Provide the [x, y] coordinate of the cell's center where the given text is located.  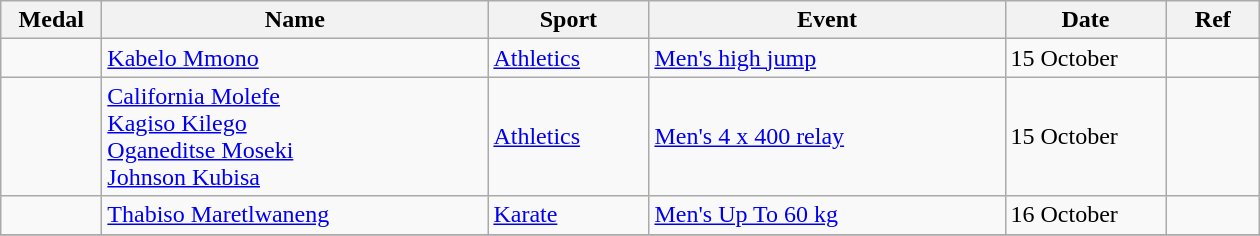
Thabiso Maretlwaneng [295, 215]
Ref [1213, 20]
Date [1086, 20]
Sport [568, 20]
Karate [568, 215]
Men's Up To 60 kg [827, 215]
Event [827, 20]
Medal [52, 20]
Name [295, 20]
Men's high jump [827, 58]
Kabelo Mmono [295, 58]
Men's 4 x 400 relay [827, 136]
16 October [1086, 215]
California Molefe Kagiso Kilego Oganeditse Moseki Johnson Kubisa [295, 136]
